Return [X, Y] of the center of cell containing provided text 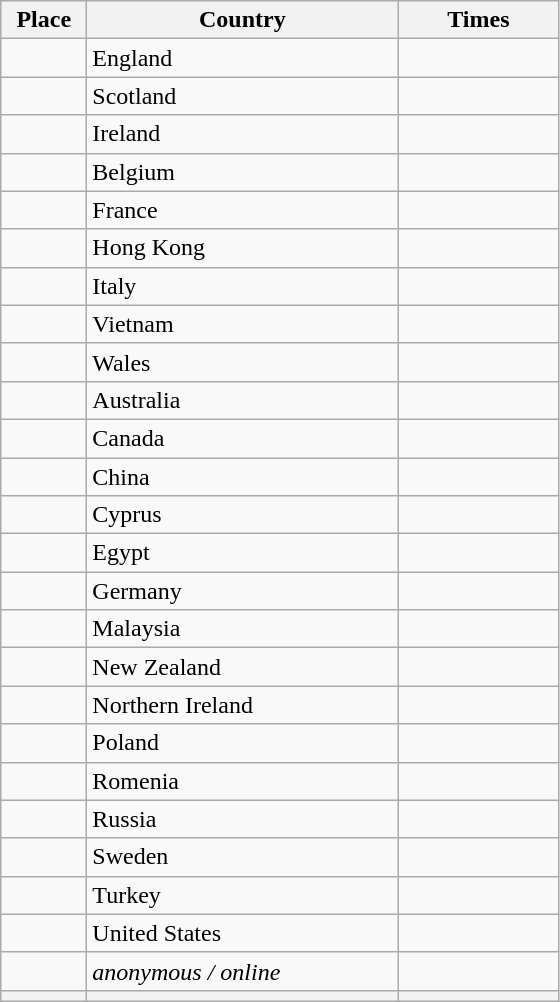
Wales [242, 362]
Times [478, 20]
Germany [242, 591]
Italy [242, 286]
Cyprus [242, 515]
anonymous / online [242, 971]
Poland [242, 743]
Egypt [242, 553]
Northern Ireland [242, 705]
United States [242, 933]
Country [242, 20]
Russia [242, 819]
Ireland [242, 134]
Hong Kong [242, 248]
China [242, 477]
Malaysia [242, 629]
Romenia [242, 781]
France [242, 210]
New Zealand [242, 667]
Turkey [242, 895]
Vietnam [242, 324]
England [242, 58]
Scotland [242, 96]
Belgium [242, 172]
Australia [242, 400]
Sweden [242, 857]
Place [44, 20]
Canada [242, 438]
